Locate the cell with the specified text and output its (X, Y) center coordinate. 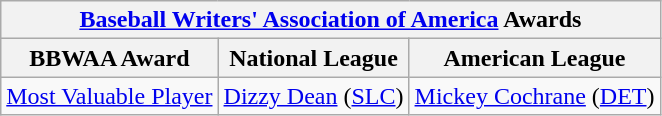
Mickey Cochrane (DET) (534, 96)
Baseball Writers' Association of America Awards (330, 20)
Most Valuable Player (110, 96)
American League (534, 58)
National League (314, 58)
BBWAA Award (110, 58)
Dizzy Dean (SLC) (314, 96)
